From the cell containing the given text, extract its center point as [X, Y] coordinate. 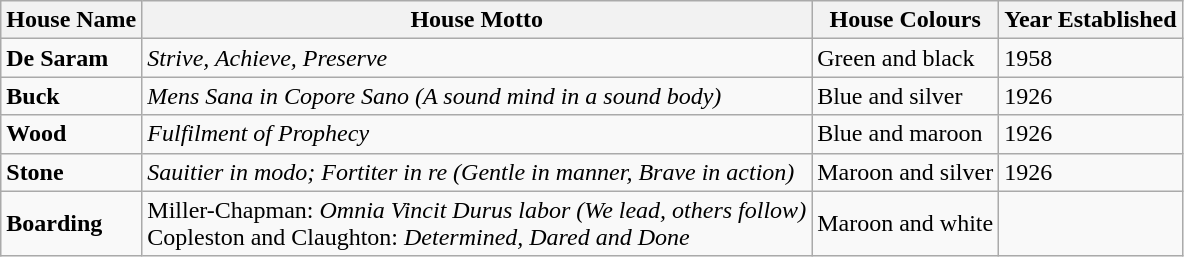
Buck [72, 96]
Year Established [1090, 20]
House Motto [477, 20]
Mens Sana in Copore Sano (A sound mind in a sound body) [477, 96]
Strive, Achieve, Preserve [477, 58]
Maroon and white [906, 224]
Green and black [906, 58]
House Colours [906, 20]
Blue and silver [906, 96]
Miller-Chapman: Omnia Vincit Durus labor (We lead, others follow)Copleston and Claughton: Determined, Dared and Done [477, 224]
Maroon and silver [906, 172]
Sauitier in modo; Fortiter in re (Gentle in manner, Brave in action) [477, 172]
1958 [1090, 58]
House Name [72, 20]
De Saram [72, 58]
Boarding [72, 224]
Blue and maroon [906, 134]
Fulfilment of Prophecy [477, 134]
Stone [72, 172]
Wood [72, 134]
